Find where the given text appears and provide that cell's center as [X, Y] coordinate. 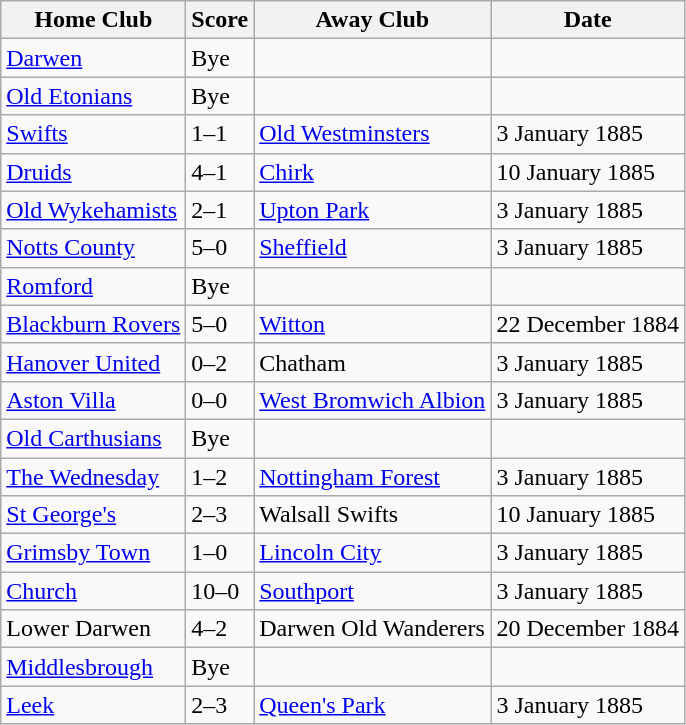
Old Carthusians [94, 438]
Chirk [372, 172]
Aston Villa [94, 400]
Lincoln City [372, 553]
4–1 [220, 172]
Old Wykehamists [94, 210]
Old Westminsters [372, 134]
Hanover United [94, 362]
Lower Darwen [94, 629]
Notts County [94, 248]
Church [94, 591]
4–2 [220, 629]
Druids [94, 172]
20 December 1884 [588, 629]
Score [220, 20]
Sheffield [372, 248]
Date [588, 20]
Romford [94, 286]
1–1 [220, 134]
Witton [372, 324]
Home Club [94, 20]
Darwen [94, 58]
Old Etonians [94, 96]
Chatham [372, 362]
Grimsby Town [94, 553]
10–0 [220, 591]
Middlesbrough [94, 667]
1–2 [220, 477]
Swifts [94, 134]
0–0 [220, 400]
2–1 [220, 210]
Away Club [372, 20]
Upton Park [372, 210]
Darwen Old Wanderers [372, 629]
Queen's Park [372, 705]
Blackburn Rovers [94, 324]
1–0 [220, 553]
Nottingham Forest [372, 477]
The Wednesday [94, 477]
Southport [372, 591]
Walsall Swifts [372, 515]
Leek [94, 705]
22 December 1884 [588, 324]
St George's [94, 515]
West Bromwich Albion [372, 400]
0–2 [220, 362]
